Determine the (x, y) coordinate at the center of the cell enclosing the given text.  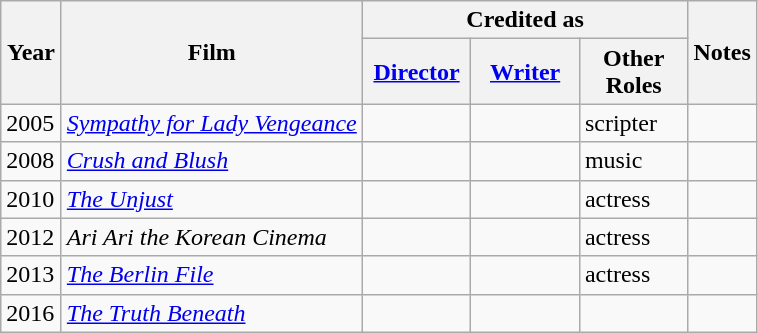
scripter (634, 123)
Crush and Blush (212, 161)
2016 (32, 313)
Ari Ari the Korean Cinema (212, 237)
Other Roles (634, 72)
Director (416, 72)
Year (32, 52)
The Berlin File (212, 275)
2010 (32, 199)
The Truth Beneath (212, 313)
2008 (32, 161)
2012 (32, 237)
music (634, 161)
Notes (722, 52)
The Unjust (212, 199)
Sympathy for Lady Vengeance (212, 123)
Credited as (525, 20)
2013 (32, 275)
2005 (32, 123)
Film (212, 52)
Writer (526, 72)
